Return (x, y) of the center of cell containing provided text 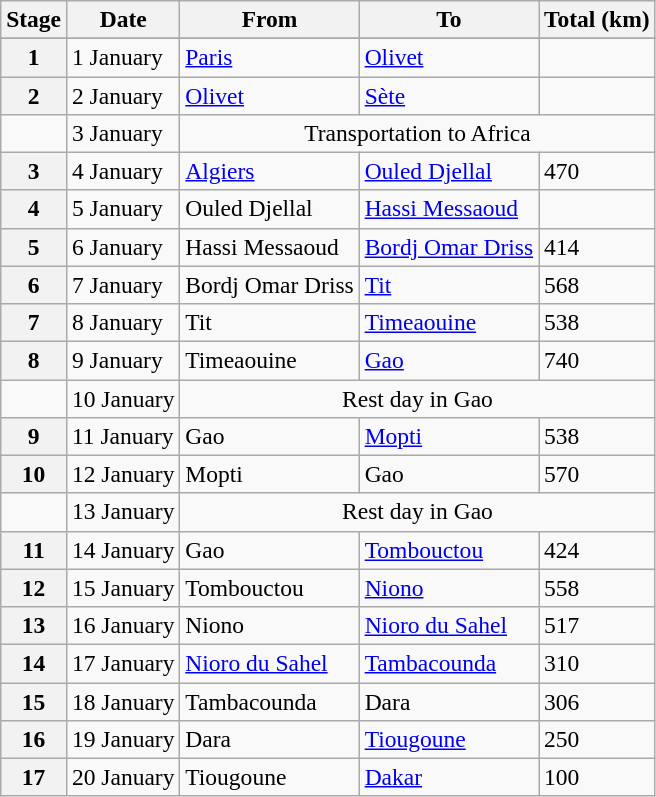
470 (597, 171)
10 (34, 474)
12 (34, 588)
6 January (122, 247)
7 January (122, 285)
7 (34, 322)
4 January (122, 171)
Sète (448, 95)
9 (34, 436)
11 (34, 550)
310 (597, 663)
517 (597, 625)
570 (597, 474)
414 (597, 247)
16 (34, 739)
568 (597, 285)
15 (34, 701)
17 (34, 777)
306 (597, 701)
Paris (270, 57)
100 (597, 777)
14 January (122, 550)
424 (597, 550)
1 (34, 57)
558 (597, 588)
14 (34, 663)
250 (597, 739)
Algiers (270, 171)
4 (34, 209)
Date (122, 19)
19 January (122, 739)
15 January (122, 588)
To (448, 19)
3 January (122, 133)
1 January (122, 57)
17 January (122, 663)
Transportation to Africa (418, 133)
2 January (122, 95)
13 January (122, 512)
From (270, 19)
10 January (122, 398)
740 (597, 360)
20 January (122, 777)
8 January (122, 322)
18 January (122, 701)
5 (34, 247)
11 January (122, 436)
8 (34, 360)
2 (34, 95)
5 January (122, 209)
6 (34, 285)
Stage (34, 19)
13 (34, 625)
16 January (122, 625)
12 January (122, 474)
Total (km) (597, 19)
9 January (122, 360)
3 (34, 171)
Dakar (448, 777)
